Provide the (x, y) coordinate of the cell's center where the given text is located.  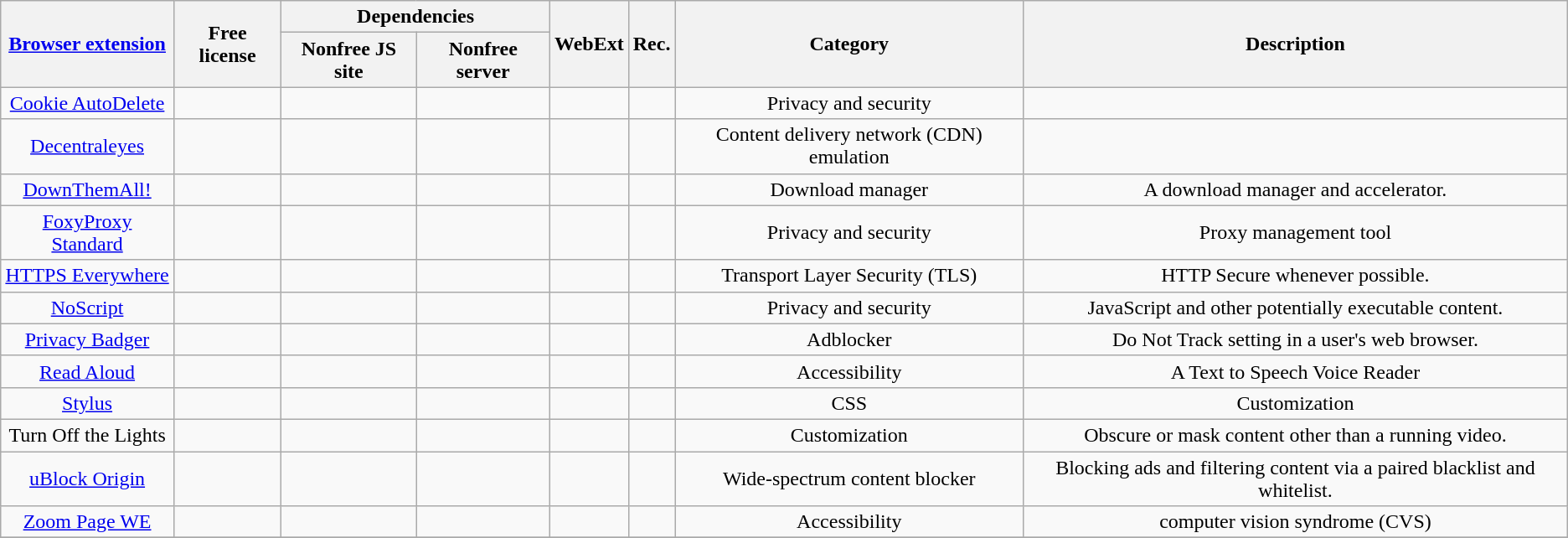
Blocking ads and filtering content via a paired blacklist and whitelist. (1296, 478)
Nonfree server (482, 60)
HTTPS Everywhere (87, 276)
Transport Layer Security (TLS) (849, 276)
Privacy Badger (87, 339)
computer vision syndrome (CVS) (1296, 522)
Wide-spectrum content blocker (849, 478)
Free license (227, 44)
CSS (849, 403)
FoxyProxy Standard (87, 233)
uBlock Origin (87, 478)
Description (1296, 44)
Content delivery network (CDN) emulation (849, 146)
Decentraleyes (87, 146)
Cookie AutoDelete (87, 103)
DownThemAll! (87, 189)
Stylus (87, 403)
Dependencies (415, 17)
Proxy management tool (1296, 233)
Download manager (849, 189)
Do Not Track setting in a user's web browser. (1296, 339)
WebExt (589, 44)
Category (849, 44)
A download manager and accelerator. (1296, 189)
A Text to Speech Voice Reader (1296, 371)
Rec. (652, 44)
Zoom Page WE (87, 522)
Obscure or mask content other than a running video. (1296, 435)
Turn Off the Lights (87, 435)
HTTP Secure whenever possible. (1296, 276)
Browser extension (87, 44)
Read Aloud (87, 371)
NoScript (87, 308)
Nonfree JS site (348, 60)
JavaScript and other potentially executable content. (1296, 308)
Adblocker (849, 339)
